Identify which cell holds the provided text, then report its [x, y] central coordinate. 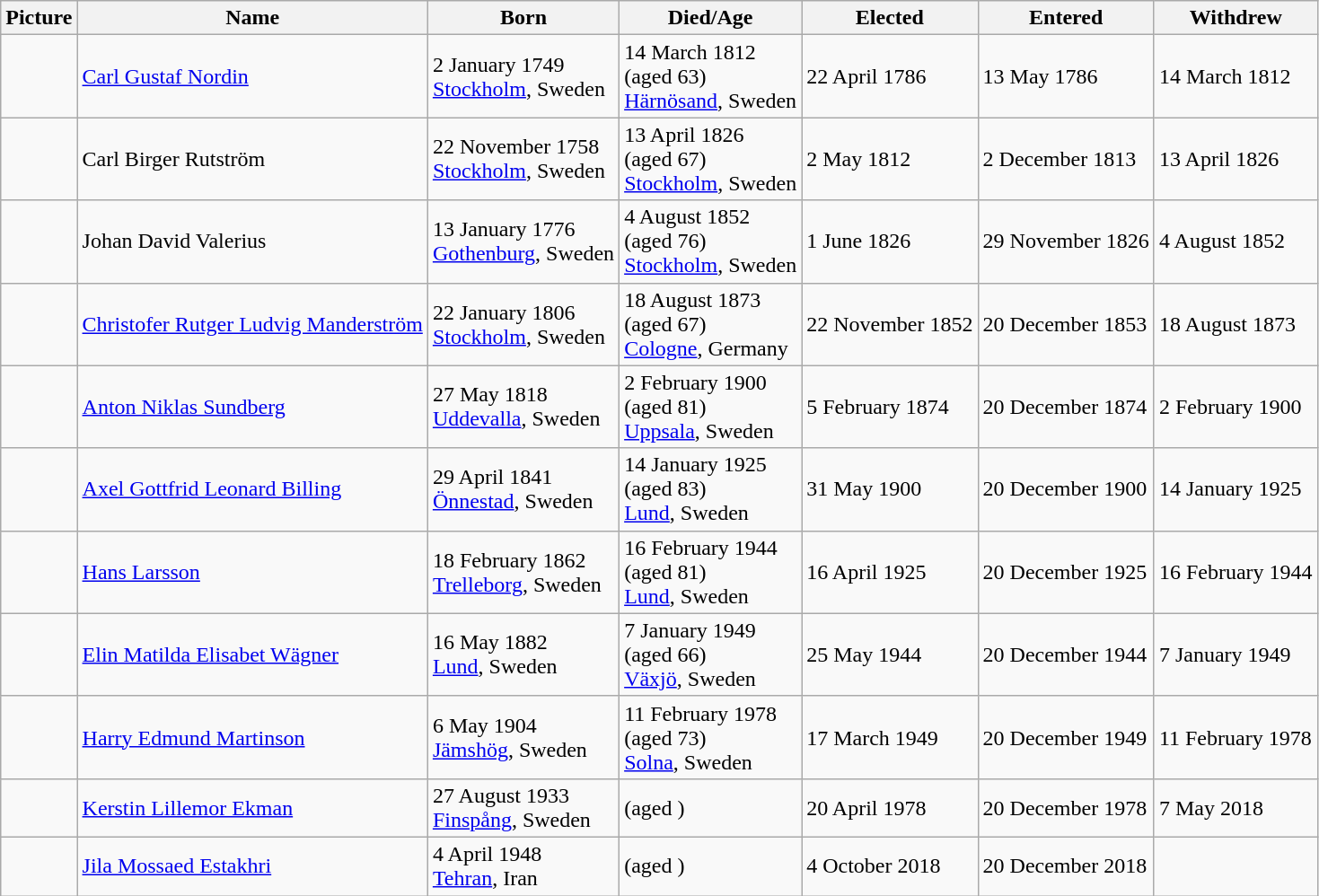
16 May 1882 Lund, Sweden [523, 654]
Anton Niklas Sundberg [252, 407]
4 August 1852 (aged 76) Stockholm, Sweden [711, 242]
20 December 1853 [1066, 324]
Name [252, 18]
17 March 1949 [890, 737]
Carl Birger Rutström [252, 159]
29 April 1841 Önnestad, Sweden [523, 489]
Kerstin Lillemor Ekman [252, 808]
2 December 1813 [1066, 159]
1 June 1826 [890, 242]
11 February 1978 (aged 73) Solna, Sweden [711, 737]
Axel Gottfrid Leonard Billing [252, 489]
4 April 1948 Tehran, Iran [523, 865]
20 December 1949 [1066, 737]
20 December 1978 [1066, 808]
20 December 1874 [1066, 407]
2 February 1900 (aged 81) Uppsala, Sweden [711, 407]
20 April 1978 [890, 808]
31 May 1900 [890, 489]
22 January 1806 Stockholm, Sweden [523, 324]
13 May 1786 [1066, 76]
27 August 1933 Finspång, Sweden [523, 808]
29 November 1826 [1066, 242]
5 February 1874 [890, 407]
16 April 1925 [890, 572]
22 April 1786 [890, 76]
18 August 1873 [1235, 324]
Born [523, 18]
Entered [1066, 18]
18 August 1873 (aged 67) Cologne, Germany [711, 324]
13 April 1826 (aged 67) Stockholm, Sweden [711, 159]
20 December 2018 [1066, 865]
Jila Mossaed Estakhri [252, 865]
14 March 1812 (aged 63) Härnösand, Sweden [711, 76]
Picture [40, 18]
Withdrew [1235, 18]
6 May 1904 Jämshög, Sweden [523, 737]
14 March 1812 [1235, 76]
Johan David Valerius [252, 242]
Died/Age [711, 18]
2 January 1749 Stockholm, Sweden [523, 76]
Elin Matilda Elisabet Wägner [252, 654]
Hans Larsson [252, 572]
Carl Gustaf Nordin [252, 76]
22 November 1852 [890, 324]
20 December 1900 [1066, 489]
4 October 2018 [890, 865]
16 February 1944 [1235, 572]
20 December 1944 [1066, 654]
13 April 1826 [1235, 159]
Harry Edmund Martinson [252, 737]
18 February 1862 Trelleborg, Sweden [523, 572]
Elected [890, 18]
7 January 1949 [1235, 654]
13 January 1776 Gothenburg, Sweden [523, 242]
14 January 1925 [1235, 489]
11 February 1978 [1235, 737]
14 January 1925 (aged 83) Lund, Sweden [711, 489]
2 May 1812 [890, 159]
27 May 1818 Uddevalla, Sweden [523, 407]
20 December 1925 [1066, 572]
4 August 1852 [1235, 242]
7 May 2018 [1235, 808]
7 January 1949 (aged 66) Växjö, Sweden [711, 654]
22 November 1758 Stockholm, Sweden [523, 159]
25 May 1944 [890, 654]
Christofer Rutger Ludvig Manderström [252, 324]
2 February 1900 [1235, 407]
16 February 1944 (aged 81) Lund, Sweden [711, 572]
